Capture the cell that displays the provided text and extract its (X, Y) central coordinate. 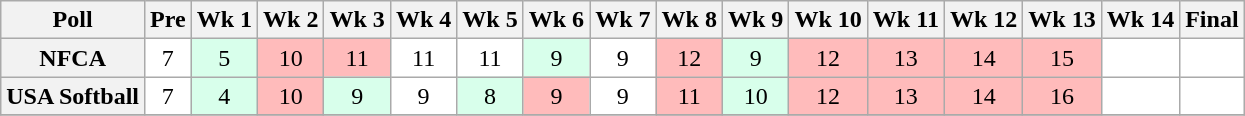
Wk 11 (906, 20)
Wk 13 (1062, 20)
Final (1212, 20)
16 (1062, 96)
Wk 7 (623, 20)
Wk 2 (291, 20)
Wk 5 (490, 20)
Wk 8 (689, 20)
5 (224, 58)
USA Softball (73, 96)
Wk 14 (1140, 20)
NFCA (73, 58)
4 (224, 96)
Poll (73, 20)
Wk 1 (224, 20)
Wk 4 (423, 20)
15 (1062, 58)
Wk 6 (556, 20)
Wk 3 (357, 20)
8 (490, 96)
Wk 9 (755, 20)
Wk 10 (828, 20)
Wk 12 (983, 20)
Pre (168, 20)
